Return [X, Y] of the center of cell containing provided text 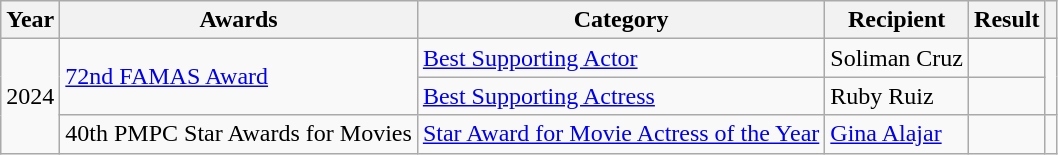
2024 [30, 96]
Star Award for Movie Actress of the Year [620, 134]
Awards [239, 20]
Best Supporting Actress [620, 96]
Soliman Cruz [897, 58]
Year [30, 20]
Ruby Ruiz [897, 96]
Gina Alajar [897, 134]
72nd FAMAS Award [239, 77]
Best Supporting Actor [620, 58]
40th PMPC Star Awards for Movies [239, 134]
Category [620, 20]
Result [1007, 20]
Recipient [897, 20]
